Find where the given text appears and provide that cell's center as [x, y] coordinate. 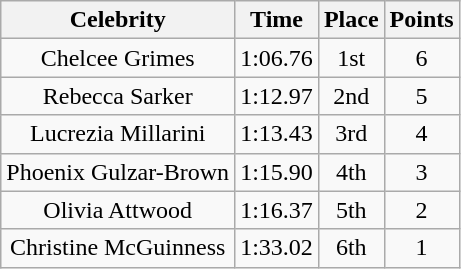
Celebrity [118, 20]
4 [422, 134]
Olivia Attwood [118, 210]
1:13.43 [277, 134]
1:33.02 [277, 248]
Phoenix Gulzar-Brown [118, 172]
6th [351, 248]
Place [351, 20]
2nd [351, 96]
Chelcee Grimes [118, 58]
6 [422, 58]
Rebecca Sarker [118, 96]
1st [351, 58]
1:12.97 [277, 96]
1:15.90 [277, 172]
2 [422, 210]
Christine McGuinness [118, 248]
4th [351, 172]
3rd [351, 134]
1 [422, 248]
Points [422, 20]
Time [277, 20]
5 [422, 96]
1:16.37 [277, 210]
3 [422, 172]
1:06.76 [277, 58]
Lucrezia Millarini [118, 134]
5th [351, 210]
